Output the (x, y) coordinate of the center of the cell containing the given text.  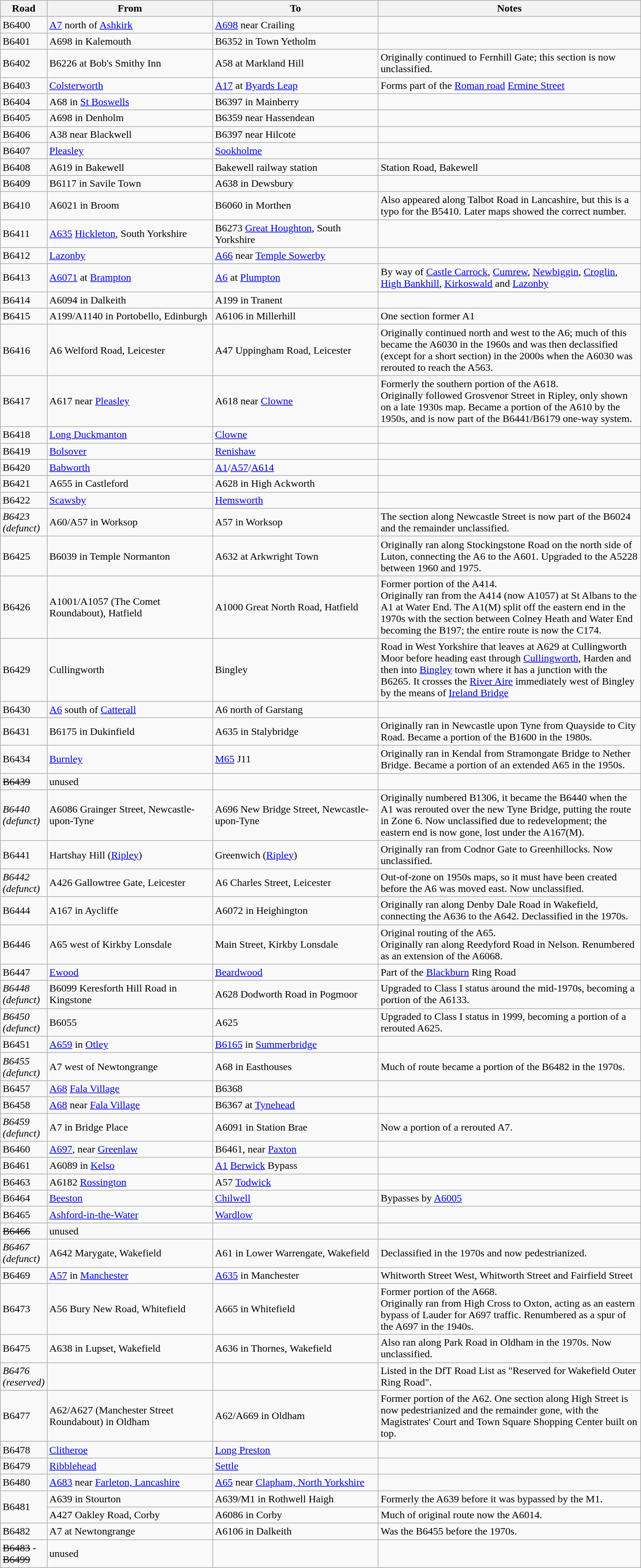
Burnley (130, 760)
Ashford-in-the-Water (130, 1215)
Originally ran from Codnor Gate to Greenhillocks. Now unclassified. (510, 855)
Hartshay Hill (Ripley) (130, 855)
A199/A1140 in Portobello, Edinburgh (130, 316)
A68 in Easthouses (296, 1066)
B6430 (24, 710)
A47 Uppingham Road, Leicester (296, 350)
B6483 - B6499 (24, 1554)
B6165 in Summerbridge (296, 1044)
B6410 (24, 205)
A1000 Great North Road, Hatfield (296, 607)
A697, near Greenlaw (130, 1149)
A698 in Denholm (130, 118)
A696 New Bridge Street, Newcastle-upon-Tyne (296, 816)
A6094 in Dalkeith (130, 300)
A7 in Bridge Place (130, 1127)
B6409 (24, 183)
Originally continued to Fernhill Gate; this section is now unclassified. (510, 64)
B6423 (defunct) (24, 522)
B6401 (24, 41)
A619 in Bakewell (130, 167)
To (296, 9)
The section along Newcastle Street is now part of the B6024 and the remainder unclassified. (510, 522)
B6404 (24, 102)
A66 near Temple Sowerby (296, 256)
A6106 in Millerhill (296, 316)
Also appeared along Talbot Road in Lancashire, but this is a typo for the B5410. Later maps showed the correct number. (510, 205)
B6444 (24, 911)
B6431 (24, 731)
B6422 (24, 500)
B6466 (24, 1231)
B6367 at Tynehead (296, 1105)
A6086 Grainger Street, Newcastle-upon-Tyne (130, 816)
B6415 (24, 316)
A635 Hickleton, South Yorkshire (130, 234)
B6439 (24, 782)
B6417 (24, 401)
A6 north of Garstang (296, 710)
B6463 (24, 1182)
A6071 at Brampton (130, 278)
B6421 (24, 484)
B6481 (24, 1507)
B6455 (defunct) (24, 1066)
A199 in Tranent (296, 300)
A58 at Markland Hill (296, 64)
B6402 (24, 64)
B6117 in Savile Town (130, 183)
A57 Todwick (296, 1182)
A665 in Whitefield (296, 1309)
B6441 (24, 855)
Much of route became a portion of the B6482 in the 1970s. (510, 1066)
B6099 Keresforth Hill Road in Kingstone (130, 994)
Bypasses by A6005 (510, 1198)
Originally ran along Denby Dale Road in Wakefield, connecting the A636 to the A642. Declassified in the 1970s. (510, 911)
Pleasley (130, 151)
B6408 (24, 167)
A57 in Manchester (130, 1275)
Wardlow (296, 1215)
B6411 (24, 234)
B6425 (24, 556)
A6 at Plumpton (296, 278)
A635 in Manchester (296, 1275)
B6464 (24, 1198)
Originally ran along Stockingstone Road on the north side of Luton, connecting the A6 to the A601. Upgraded to the A5228 between 1960 and 1975. (510, 556)
Forms part of the Roman road Ermine Street (510, 85)
B6477 (24, 1416)
A698 in Kalemouth (130, 41)
Beardwood (296, 972)
B6457 (24, 1089)
B6420 (24, 467)
Cullingworth (130, 670)
A6182 Rossington (130, 1182)
Also ran along Park Road in Oldham in the 1970s. Now unclassified. (510, 1349)
A6 Welford Road, Leicester (130, 350)
Originally ran in Kendal from Stramongate Bridge to Nether Bridge. Became a portion of an extended A65 in the 1950s. (510, 760)
Beeston (130, 1198)
A635 in Stalybridge (296, 731)
A7 north of Ashkirk (130, 25)
Whitworth Street West, Whitworth Street and Fairfield Street (510, 1275)
Upgraded to Class I status around the mid-1970s, becoming a portion of the A6133. (510, 994)
A1/A57/A614 (296, 467)
Original routing of the A65.Originally ran along Reedyford Road in Nelson. Renumbered as an extension of the A6068. (510, 944)
B6413 (24, 278)
B6397 in Mainberry (296, 102)
Scawsby (130, 500)
Renishaw (296, 451)
A17 at Byards Leap (296, 85)
B6475 (24, 1349)
A7 west of Newtongrange (130, 1066)
A639/M1 in Rothwell Haigh (296, 1498)
A6089 in Kelso (130, 1166)
A6 Charles Street, Leicester (296, 883)
A6086 in Corby (296, 1515)
A68 Fala Village (130, 1089)
Part of the Blackburn Ring Road (510, 972)
B6226 at Bob's Smithy Inn (130, 64)
B6175 in Dukinfield (130, 731)
B6460 (24, 1149)
A659 in Otley (130, 1044)
Was the B6455 before the 1970s. (510, 1532)
B6368 (296, 1089)
A60/A57 in Worksop (130, 522)
Hemsworth (296, 500)
Bolsover (130, 451)
A625 (296, 1022)
Originally ran in Newcastle upon Tyne from Quayside to City Road. Became a portion of the B1600 in the 1980s. (510, 731)
A57 in Worksop (296, 522)
B6465 (24, 1215)
Chilwell (296, 1198)
Much of original route now the A6014. (510, 1515)
B6451 (24, 1044)
B6476 (reserved) (24, 1376)
B6434 (24, 760)
B6419 (24, 451)
B6416 (24, 350)
B6405 (24, 118)
A683 near Farleton, Lancashire (130, 1482)
B6397 near Hilcote (296, 134)
Main Street, Kirkby Lonsdale (296, 944)
B6440 (defunct) (24, 816)
B6461, near Paxton (296, 1149)
A56 Bury New Road, Whitefield (130, 1309)
A7 at Newtongrange (130, 1532)
A618 near Clowne (296, 401)
M65 J11 (296, 760)
B6446 (24, 944)
A167 in Aycliffe (130, 911)
Sookholme (296, 151)
B6480 (24, 1482)
B6352 in Town Yetholm (296, 41)
A6021 in Broom (130, 205)
A65 west of Kirkby Lonsdale (130, 944)
Declassified in the 1970s and now pedestrianized. (510, 1253)
A62/A627 (Manchester Street Roundabout) in Oldham (130, 1416)
B6448 (defunct) (24, 994)
B6060 in Morthen (296, 205)
A68 in St Boswells (130, 102)
B6473 (24, 1309)
A61 in Lower Warrengate, Wakefield (296, 1253)
A638 in Lupset, Wakefield (130, 1349)
Out-of-zone on 1950s maps, so it must have been created before the A6 was moved east. Now unclassified. (510, 883)
B6418 (24, 435)
A6072 in Heighington (296, 911)
B6273 Great Houghton, South Yorkshire (296, 234)
B6406 (24, 134)
Now a portion of a rerouted A7. (510, 1127)
A6 south of Catterall (130, 710)
B6469 (24, 1275)
Long Preston (296, 1450)
B6055 (130, 1022)
B6447 (24, 972)
B6412 (24, 256)
Lazonby (130, 256)
Ribblehead (130, 1466)
Bakewell railway station (296, 167)
A617 near Pleasley (130, 401)
Babworth (130, 467)
A639 in Stourton (130, 1498)
B6426 (24, 607)
B6442 (defunct) (24, 883)
A638 in Dewsbury (296, 183)
Notes (510, 9)
A628 Dodworth Road in Pogmoor (296, 994)
B6478 (24, 1450)
B6407 (24, 151)
B6479 (24, 1466)
B6467 (defunct) (24, 1253)
A628 in High Ackworth (296, 484)
A636 in Thornes, Wakefield (296, 1349)
A38 near Blackwell (130, 134)
B6359 near Hassendean (296, 118)
B6414 (24, 300)
Clowne (296, 435)
B6400 (24, 25)
B6458 (24, 1105)
Colsterworth (130, 85)
A632 at Arkwright Town (296, 556)
B6450 (defunct) (24, 1022)
A6106 in Dalkeith (296, 1532)
B6482 (24, 1532)
Settle (296, 1466)
B6459 (defunct) (24, 1127)
Listed in the DfT Road List as "Reserved for Wakefield Outer Ring Road". (510, 1376)
From (130, 9)
A655 in Castleford (130, 484)
A62/A669 in Oldham (296, 1416)
Road (24, 9)
Clitheroe (130, 1450)
A68 near Fala Village (130, 1105)
Station Road, Bakewell (510, 167)
Ewood (130, 972)
A1001/A1057 (The Comet Roundabout), Hatfield (130, 607)
Formerly the A639 before it was bypassed by the M1. (510, 1498)
A426 Gallowtree Gate, Leicester (130, 883)
A6091 in Station Brae (296, 1127)
A698 near Crailing (296, 25)
Upgraded to Class I status in 1999, becoming a portion of a rerouted A625. (510, 1022)
A65 near Clapham, North Yorkshire (296, 1482)
B6461 (24, 1166)
By way of Castle Carrock, Cumrew, Newbiggin, Croglin, High Bankhill, Kirkoswald and Lazonby (510, 278)
A427 Oakley Road, Corby (130, 1515)
Long Duckmanton (130, 435)
B6429 (24, 670)
Bingley (296, 670)
B6039 in Temple Normanton (130, 556)
A1 Berwick Bypass (296, 1166)
A642 Marygate, Wakefield (130, 1253)
One section former A1 (510, 316)
B6403 (24, 85)
Greenwich (Ripley) (296, 855)
